Detect which cell encompasses the target text, then output its (x, y) center coordinate. 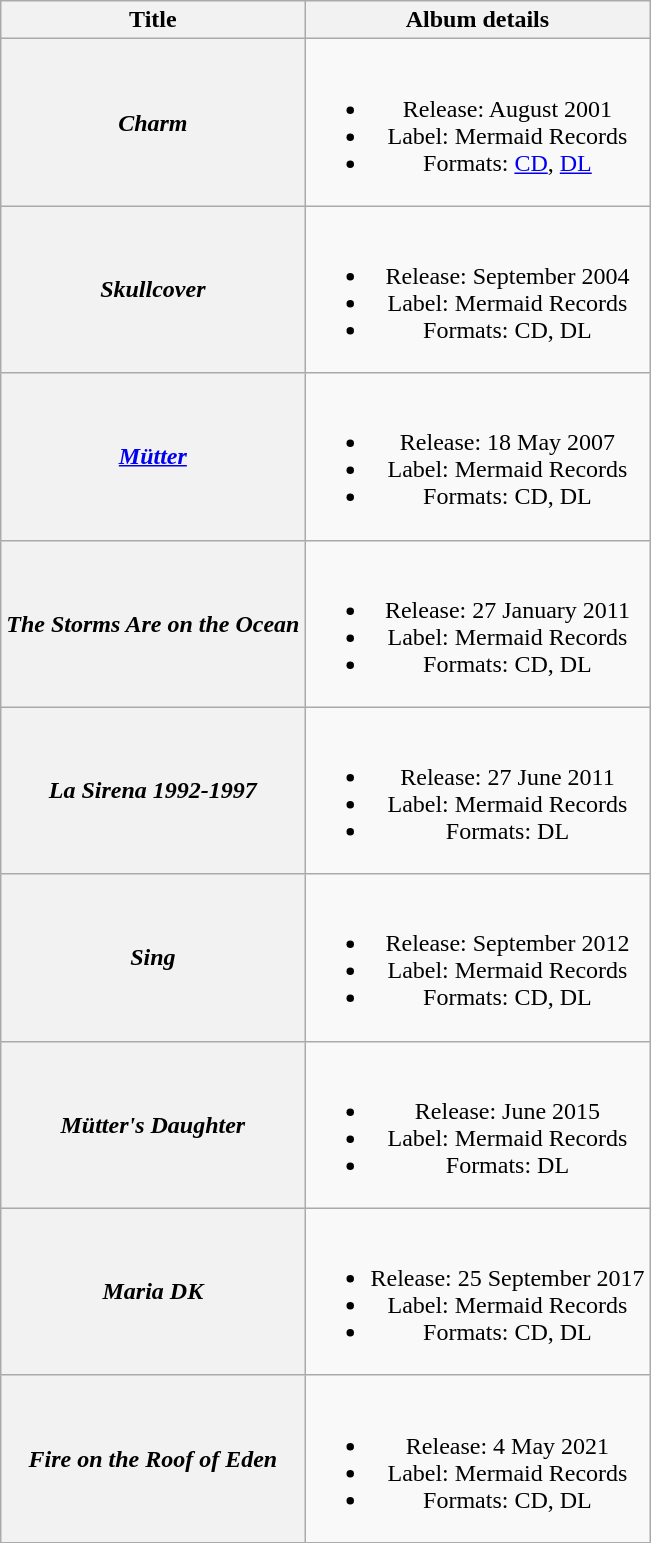
Release: 18 May 2007Label: Mermaid RecordsFormats: CD, DL (478, 456)
Mütter (153, 456)
Release: 4 May 2021Label: Mermaid RecordsFormats: CD, DL (478, 1458)
Release: August 2001Label: Mermaid RecordsFormats: CD, DL (478, 122)
Skullcover (153, 290)
Release: September 2012Label: Mermaid RecordsFormats: CD, DL (478, 958)
Maria DK (153, 1292)
Release: June 2015Label: Mermaid RecordsFormats: DL (478, 1124)
Sing (153, 958)
Release: 25 September 2017Label: Mermaid RecordsFormats: CD, DL (478, 1292)
Album details (478, 20)
Release: 27 January 2011Label: Mermaid RecordsFormats: CD, DL (478, 624)
Release: 27 June 2011Label: Mermaid RecordsFormats: DL (478, 790)
Title (153, 20)
Release: September 2004Label: Mermaid RecordsFormats: CD, DL (478, 290)
Mütter's Daughter (153, 1124)
La Sirena 1992-1997 (153, 790)
The Storms Are on the Ocean (153, 624)
Fire on the Roof of Eden (153, 1458)
Charm (153, 122)
